From the cell containing the given text, extract its center point as (x, y) coordinate. 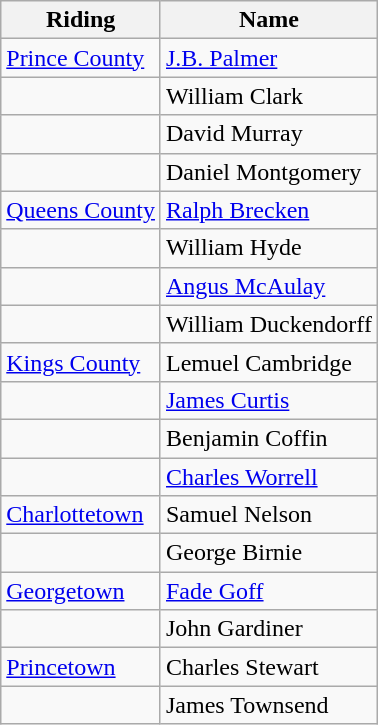
Kings County (81, 362)
Prince County (81, 58)
Charles Stewart (268, 667)
Benjamin Coffin (268, 438)
Queens County (81, 210)
Samuel Nelson (268, 515)
J.B. Palmer (268, 58)
Angus McAulay (268, 286)
Daniel Montgomery (268, 172)
Name (268, 20)
Charlottetown (81, 515)
William Clark (268, 96)
Princetown (81, 667)
Fade Goff (268, 591)
Riding (81, 20)
George Birnie (268, 553)
Georgetown (81, 591)
James Curtis (268, 400)
Lemuel Cambridge (268, 362)
Ralph Brecken (268, 210)
John Gardiner (268, 629)
William Duckendorff (268, 324)
Charles Worrell (268, 477)
David Murray (268, 134)
William Hyde (268, 248)
James Townsend (268, 705)
